From the cell containing the given text, extract its center point as [x, y] coordinate. 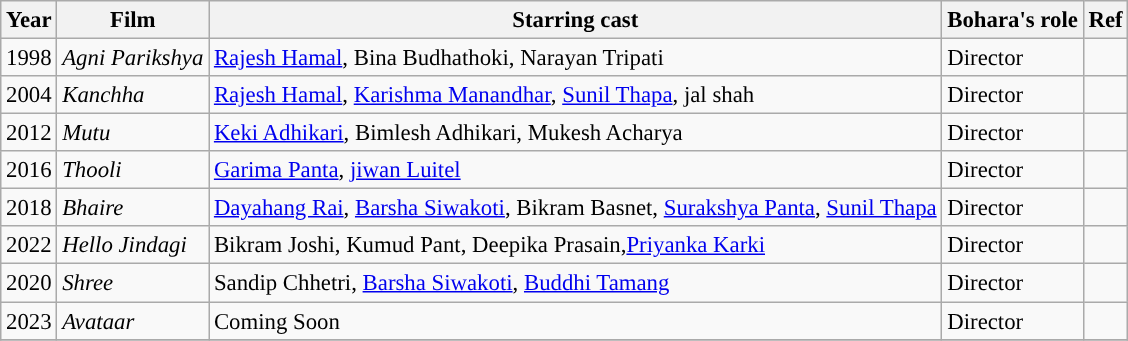
Sandip Chhetri, Barsha Siwakoti, Buddhi Tamang [576, 283]
2022 [29, 245]
Ref [1106, 20]
Thooli [133, 170]
Dayahang Rai, Barsha Siwakoti, Bikram Basnet, Surakshya Panta, Sunil Thapa [576, 208]
Hello Jindagi [133, 245]
Bikram Joshi, Kumud Pant, Deepika Prasain,Priyanka Karki [576, 245]
Film [133, 20]
Bhaire [133, 208]
Agni Parikshya [133, 58]
2023 [29, 321]
2012 [29, 133]
Rajesh Hamal, Bina Budhathoki, Narayan Tripati [576, 58]
2018 [29, 208]
Garima Panta, jiwan Luitel [576, 170]
Coming Soon [576, 321]
1998 [29, 58]
Mutu [133, 133]
2004 [29, 95]
Rajesh Hamal, Karishma Manandhar, Sunil Thapa, jal shah [576, 95]
Kanchha [133, 95]
Bohara's role [1012, 20]
2016 [29, 170]
Starring cast [576, 20]
Shree [133, 283]
Keki Adhikari, Bimlesh Adhikari, Mukesh Acharya [576, 133]
2020 [29, 283]
Avataar [133, 321]
Year [29, 20]
